Locate the cell with the specified text and output its (x, y) center coordinate. 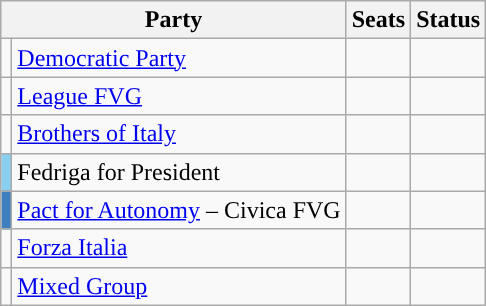
Party (174, 20)
Democratic Party (179, 58)
Brothers of Italy (179, 134)
Mixed Group (179, 286)
Fedriga for President (179, 172)
Status (448, 20)
Pact for Autonomy – Civica FVG (179, 210)
League FVG (179, 96)
Seats (378, 20)
Forza Italia (179, 248)
